Scan for the cell matching the given text and deliver its [x, y] coordinate at center. 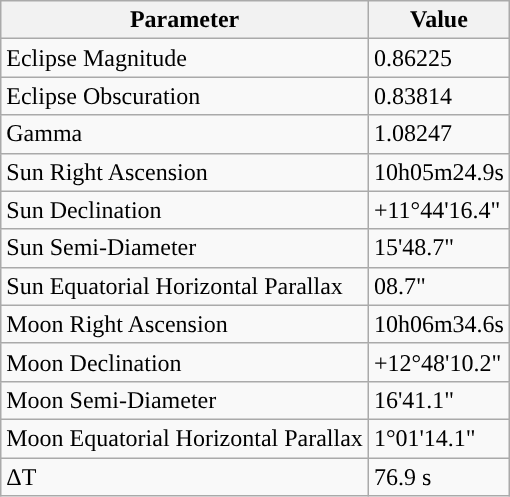
Sun Equatorial Horizontal Parallax [185, 286]
Moon Declination [185, 362]
1°01'14.1" [438, 438]
0.83814 [438, 96]
+12°48'10.2" [438, 362]
1.08247 [438, 134]
76.9 s [438, 477]
0.86225 [438, 58]
Gamma [185, 134]
10h06m34.6s [438, 324]
16'41.1" [438, 400]
Sun Declination [185, 210]
+11°44'16.4" [438, 210]
Sun Semi-Diameter [185, 248]
Moon Equatorial Horizontal Parallax [185, 438]
Parameter [185, 20]
Eclipse Magnitude [185, 58]
Sun Right Ascension [185, 172]
15'48.7" [438, 248]
10h05m24.9s [438, 172]
Moon Semi-Diameter [185, 400]
Value [438, 20]
ΔT [185, 477]
Eclipse Obscuration [185, 96]
08.7" [438, 286]
Moon Right Ascension [185, 324]
